Determine the [X, Y] coordinate at the center of the cell enclosing the given text.  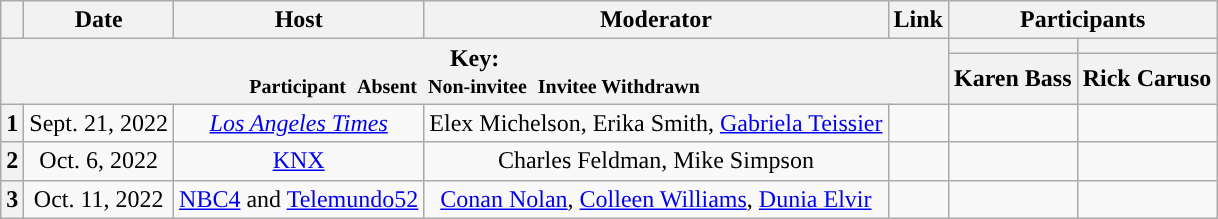
Oct. 6, 2022 [99, 161]
Link [918, 20]
Conan Nolan, Colleen Williams, Dunia Elvir [656, 199]
3 [12, 199]
Key: Participant Absent Non-invitee Invitee Withdrawn [475, 72]
1 [12, 123]
Los Angeles Times [299, 123]
Karen Bass [1012, 78]
Moderator [656, 20]
Rick Caruso [1147, 78]
Elex Michelson, Erika Smith, Gabriela Teissier [656, 123]
KNX [299, 161]
Host [299, 20]
Date [99, 20]
Oct. 11, 2022 [99, 199]
Sept. 21, 2022 [99, 123]
2 [12, 161]
Charles Feldman, Mike Simpson [656, 161]
NBC4 and Telemundo52 [299, 199]
Participants [1082, 20]
